Output the (x, y) coordinate of the center of the cell containing the given text.  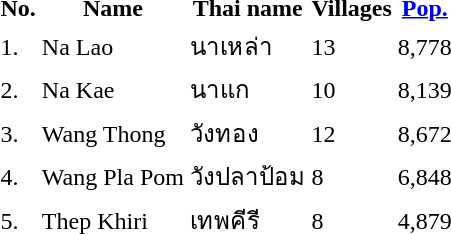
นาแก (247, 90)
วังทอง (247, 133)
12 (352, 133)
Na Kae (112, 90)
10 (352, 90)
Wang Pla Pom (112, 176)
8 (352, 176)
13 (352, 46)
Wang Thong (112, 133)
นาเหล่า (247, 46)
Na Lao (112, 46)
วังปลาป้อม (247, 176)
